Return the (x, y) coordinate for the center point of the cell that contains the specified text.  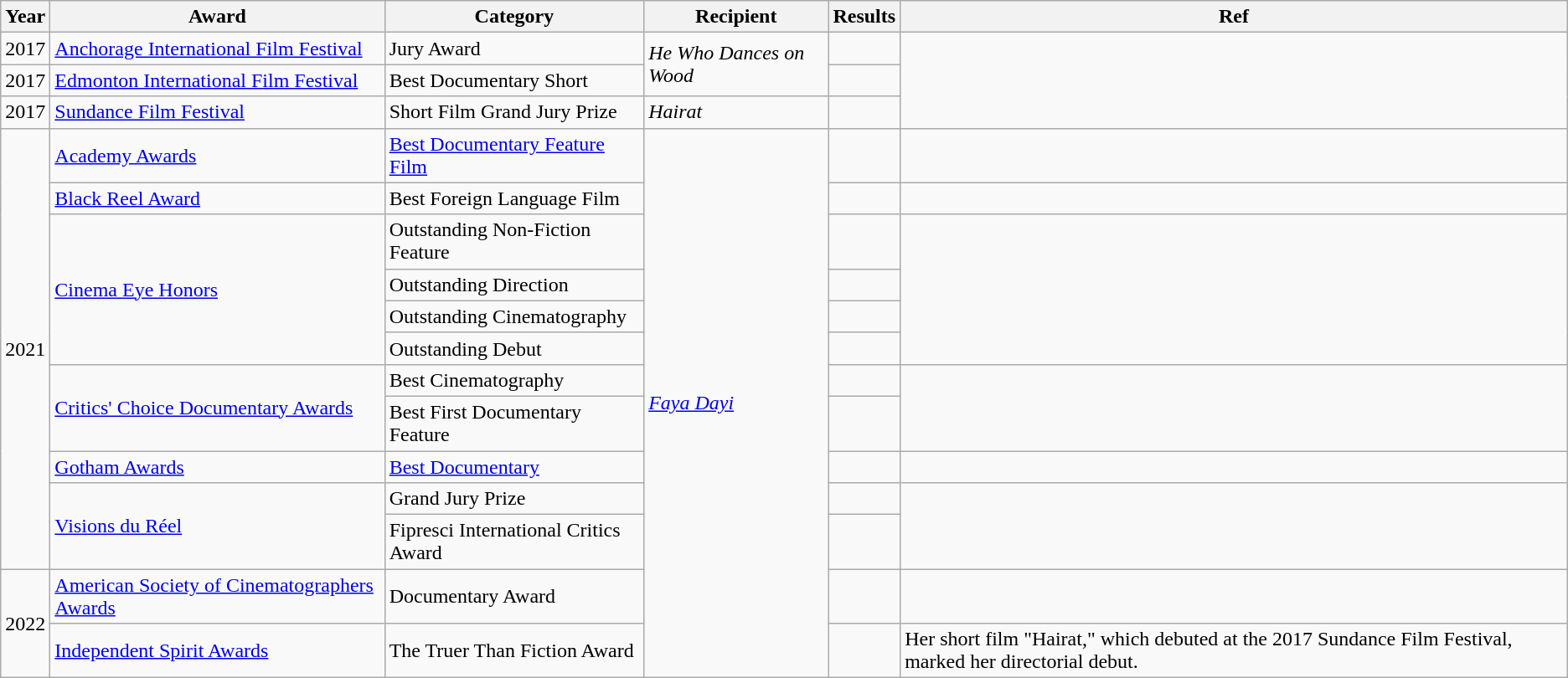
Edmonton International Film Festival (218, 80)
Sundance Film Festival (218, 112)
Jury Award (514, 49)
Cinema Eye Honors (218, 290)
2022 (25, 624)
Results (864, 17)
Best Documentary (514, 466)
Independent Spirit Awards (218, 651)
Best Cinematography (514, 380)
Visions du Réel (218, 526)
Academy Awards (218, 156)
Black Reel Award (218, 198)
Documentary Award (514, 596)
Best First Documentary Feature (514, 424)
2021 (25, 348)
Award (218, 17)
Outstanding Cinematography (514, 316)
Category (514, 17)
Best Documentary Feature Film (514, 156)
Outstanding Direction (514, 285)
Anchorage International Film Festival (218, 49)
Ref (1235, 17)
Hairat (736, 112)
He Who Dances on Wood (736, 64)
Outstanding Non-Fiction Feature (514, 241)
Short Film Grand Jury Prize (514, 112)
Fipresci International Critics Award (514, 542)
Year (25, 17)
Her short film "Hairat," which debuted at the 2017 Sundance Film Festival, marked her directorial debut. (1235, 651)
The Truer Than Fiction Award (514, 651)
American Society of Cinematographers Awards (218, 596)
Best Foreign Language Film (514, 198)
Gotham Awards (218, 466)
Best Documentary Short (514, 80)
Outstanding Debut (514, 348)
Faya Dayi (736, 403)
Critics' Choice Documentary Awards (218, 407)
Recipient (736, 17)
Grand Jury Prize (514, 499)
